Provide the [x, y] coordinate of the cell's center where the given text is located.  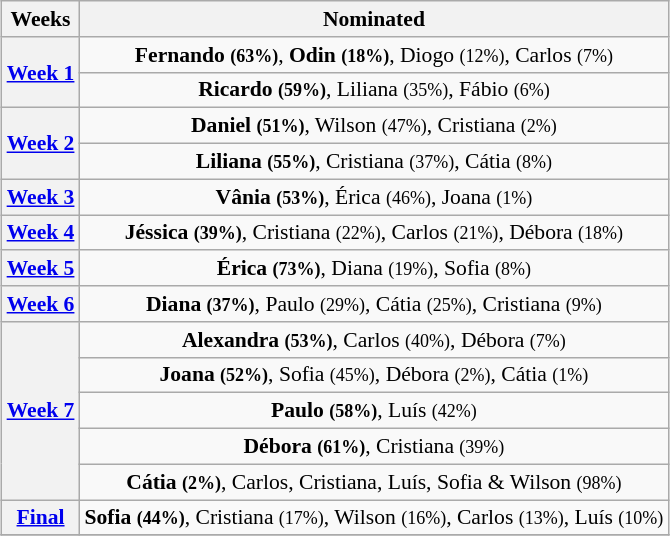
Ricardo (59%), Liliana (35%), Fábio (6%) [374, 90]
Joana (52%), Sofia (45%), Débora (2%), Cátia (1%) [374, 375]
Week 4 [41, 233]
Jéssica (39%), Cristiana (22%), Carlos (21%), Débora (18%) [374, 233]
Débora (61%), Cristiana (39%) [374, 447]
Vânia (53%), Érica (46%), Joana (1%) [374, 197]
Diana (37%), Paulo (29%), Cátia (25%), Cristiana (9%) [374, 304]
Week 6 [41, 304]
Liliana (55%), Cristiana (37%), Cátia (8%) [374, 162]
Week 5 [41, 269]
Fernando (63%), Odin (18%), Diogo (12%), Carlos (7%) [374, 55]
Érica (73%), Diana (19%), Sofia (8%) [374, 269]
Final [41, 518]
Week 3 [41, 197]
Cátia (2%), Carlos, Cristiana, Luís, Sofia & Wilson (98%) [374, 482]
Daniel (51%), Wilson (47%), Cristiana (2%) [374, 126]
Paulo (58%), Luís (42%) [374, 411]
Sofia (44%), Cristiana (17%), Wilson (16%), Carlos (13%), Luís (10%) [374, 518]
Week 7 [41, 411]
Alexandra (53%), Carlos (40%), Débora (7%) [374, 340]
Nominated [374, 19]
Week 1 [41, 72]
Weeks [41, 19]
Week 2 [41, 144]
